Find where the given text appears and provide that cell's center as (x, y) coordinate. 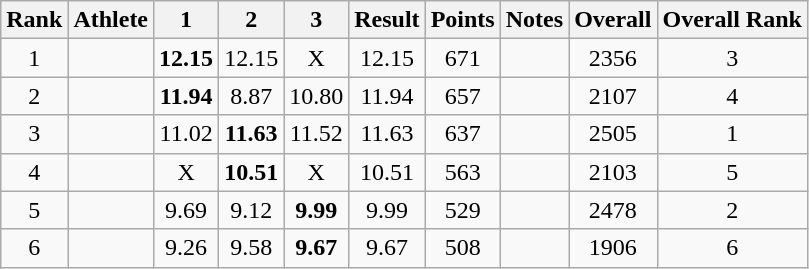
11.52 (316, 134)
2478 (613, 210)
Notes (534, 20)
10.80 (316, 96)
Overall Rank (732, 20)
657 (462, 96)
Overall (613, 20)
529 (462, 210)
Athlete (111, 20)
Points (462, 20)
Rank (34, 20)
1906 (613, 248)
671 (462, 58)
508 (462, 248)
637 (462, 134)
2107 (613, 96)
9.26 (186, 248)
563 (462, 172)
2505 (613, 134)
Result (387, 20)
9.58 (252, 248)
9.12 (252, 210)
11.02 (186, 134)
8.87 (252, 96)
2356 (613, 58)
9.69 (186, 210)
2103 (613, 172)
